Pinpoint the cell where the given text exists, returning its (X, Y) midpoint coordinate. 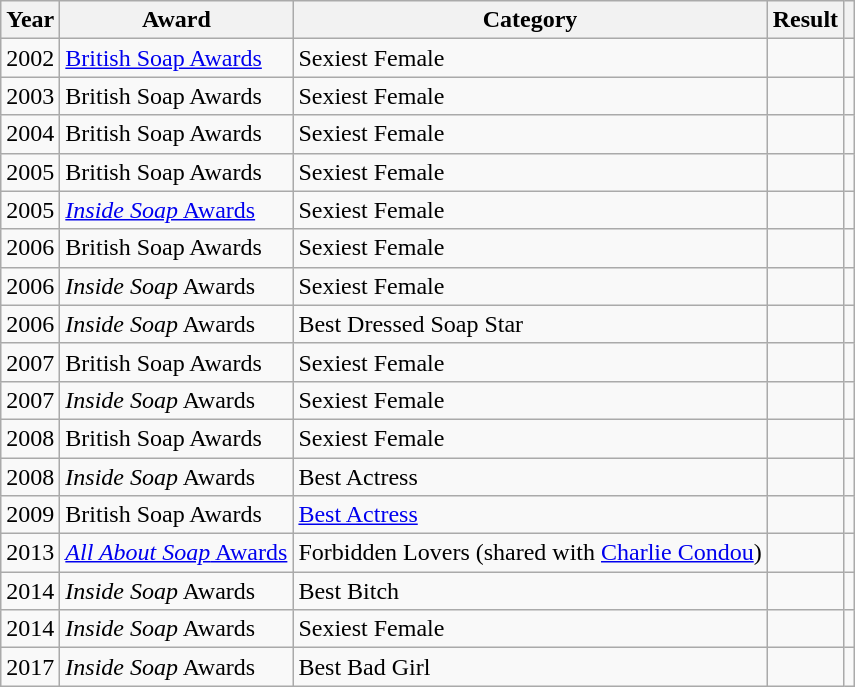
Year (30, 20)
Best Dressed Soap Star (530, 324)
2004 (30, 134)
Best Bitch (530, 591)
2003 (30, 96)
Best Bad Girl (530, 667)
All About Soap Awards (176, 553)
Category (530, 20)
Forbidden Lovers (shared with Charlie Condou) (530, 553)
2009 (30, 515)
Award (176, 20)
2002 (30, 58)
2017 (30, 667)
Result (805, 20)
2013 (30, 553)
